From the cell containing the given text, extract its center point as [X, Y] coordinate. 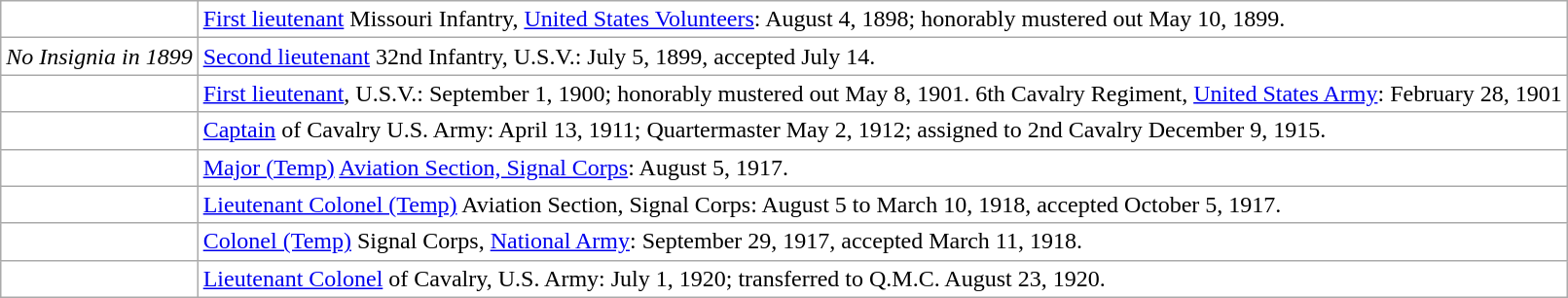
Captain of Cavalry U.S. Army: April 13, 1911; Quartermaster May 2, 1912; assigned to 2nd Cavalry December 9, 1915. [882, 130]
Second lieutenant 32nd Infantry, U.S.V.: July 5, 1899, accepted July 14. [882, 56]
Major (Temp) Aviation Section, Signal Corps: August 5, 1917. [882, 168]
Lieutenant Colonel (Temp) Aviation Section, Signal Corps: August 5 to March 10, 1918, accepted October 5, 1917. [882, 205]
No Insignia in 1899 [99, 56]
Colonel (Temp) Signal Corps, National Army: September 29, 1917, accepted March 11, 1918. [882, 242]
First lieutenant Missouri Infantry, United States Volunteers: August 4, 1898; honorably mustered out May 10, 1899. [882, 19]
First lieutenant, U.S.V.: September 1, 1900; honorably mustered out May 8, 1901. 6th Cavalry Regiment, United States Army: February 28, 1901 [882, 93]
Lieutenant Colonel of Cavalry, U.S. Army: July 1, 1920; transferred to Q.M.C. August 23, 1920. [882, 279]
